For the text-containing cell, return its midpoint in [x, y] coordinate format. 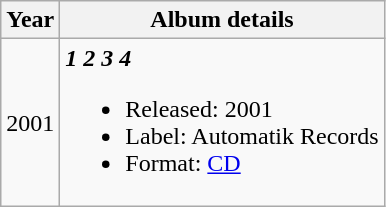
1 2 3 4Released: 2001Label: Automatik RecordsFormat: CD [222, 122]
Year [30, 20]
2001 [30, 122]
Album details [222, 20]
